Extract the [X, Y] coordinate from the center of the cell holding the provided text.  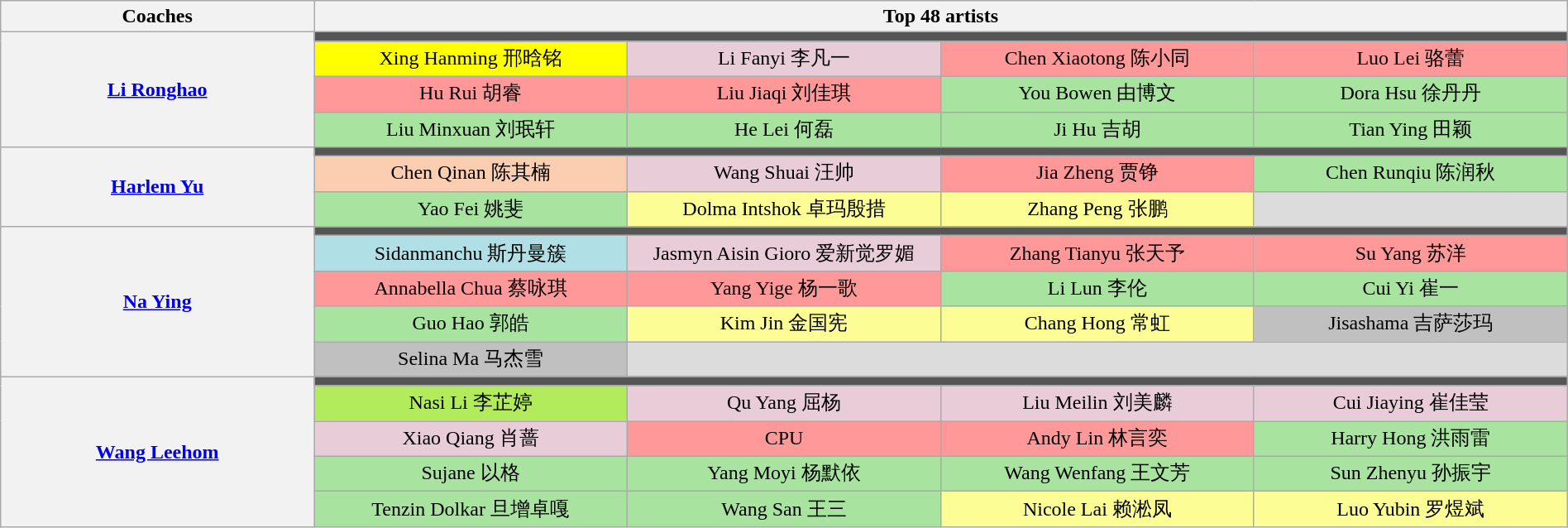
Wang San 王三 [784, 510]
Harry Hong 洪雨雷 [1411, 439]
He Lei 何磊 [784, 129]
Xing Hanming 邢晗铭 [471, 60]
Chen Runqiu 陈润秋 [1411, 174]
Sujane 以格 [471, 473]
Na Ying [157, 301]
Guo Hao 郭皓 [471, 324]
Dolma Intshok 卓玛殷措 [784, 209]
CPU [784, 439]
Nicole Lai 赖淞凤 [1097, 510]
Selina Ma 马杰雪 [471, 359]
Ji Hu 吉胡 [1097, 129]
Chen Qinan 陈其楠 [471, 174]
Annabella Chua 蔡咏琪 [471, 288]
Li Ronghao [157, 89]
Kim Jin 金国宪 [784, 324]
Su Yang 苏洋 [1411, 253]
Luo Yubin 罗煜斌 [1411, 510]
Yang Moyi 杨默依 [784, 473]
Hu Rui 胡睿 [471, 94]
Harlem Yu [157, 187]
Nasi Li 李芷婷 [471, 404]
Andy Lin 林言奕 [1097, 439]
Jia Zheng 贾铮 [1097, 174]
Jisashama 吉萨莎玛 [1411, 324]
Xiao Qiang 肖蔷 [471, 439]
Wang Wenfang 王文芳 [1097, 473]
Yao Fei 姚斐 [471, 209]
Li Fanyi 李凡一 [784, 60]
Li Lun 李伦 [1097, 288]
Sun Zhenyu 孙振宇 [1411, 473]
Chang Hong 常虹 [1097, 324]
Wang Leehom [157, 452]
Chen Xiaotong 陈小同 [1097, 60]
Zhang Tianyu 张天予 [1097, 253]
Top 48 artists [941, 17]
Liu Minxuan 刘珉轩 [471, 129]
Tian Ying 田颖 [1411, 129]
Liu Meilin 刘美麟 [1097, 404]
Zhang Peng 张鹏 [1097, 209]
Liu Jiaqi 刘佳琪 [784, 94]
Cui Yi 崔一 [1411, 288]
Qu Yang 屈杨 [784, 404]
Sidanmanchu 斯丹曼簇 [471, 253]
Jasmyn Aisin Gioro 爱新觉罗媚 [784, 253]
Cui Jiaying 崔佳莹 [1411, 404]
Dora Hsu 徐丹丹 [1411, 94]
Yang Yige 杨一歌 [784, 288]
Wang Shuai 汪帅 [784, 174]
You Bowen 由博文 [1097, 94]
Tenzin Dolkar 旦增卓嘎 [471, 510]
Luo Lei 骆蕾 [1411, 60]
Coaches [157, 17]
